Pinpoint the cell where the given text exists, returning its (x, y) midpoint coordinate. 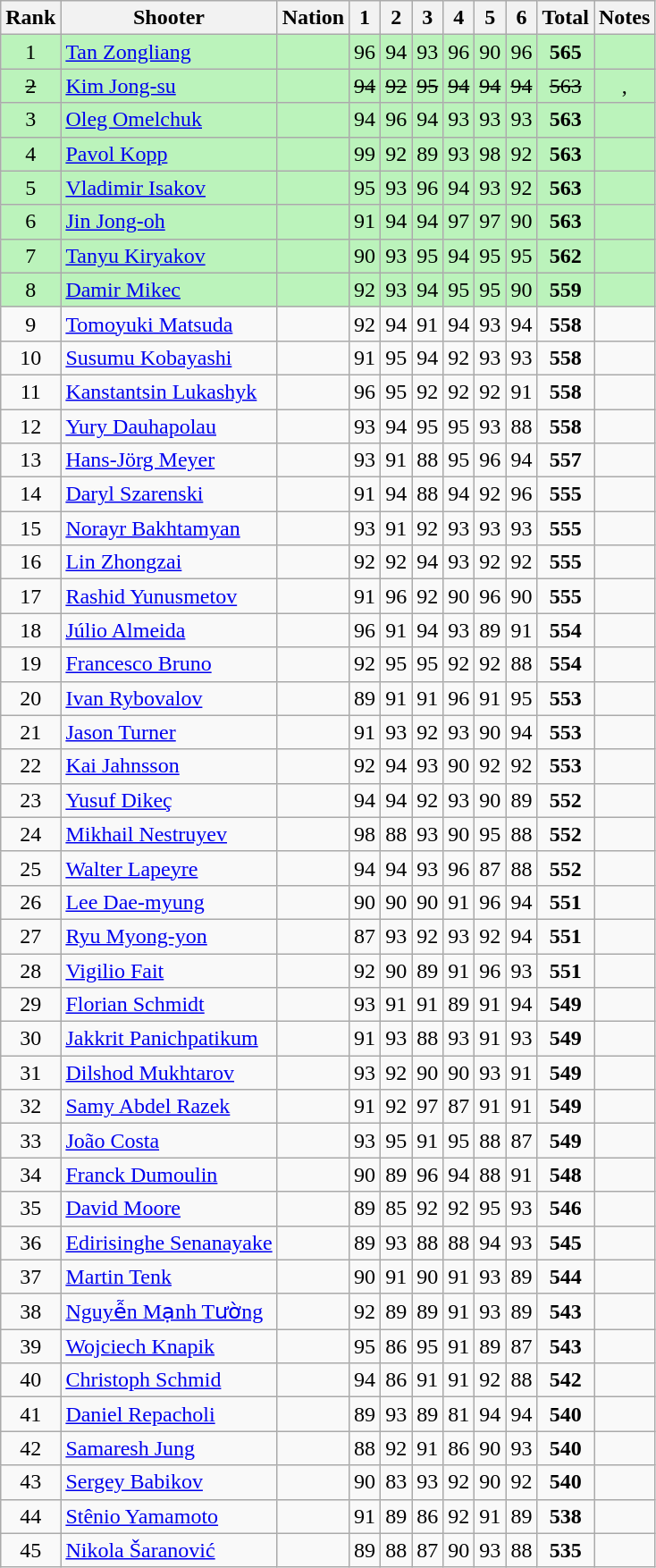
16 (30, 562)
565 (566, 52)
545 (566, 1243)
14 (30, 494)
38 (30, 1311)
21 (30, 732)
548 (566, 1175)
Shooter (169, 18)
Notes (624, 18)
17 (30, 596)
Florian Schmidt (169, 1005)
Stênio Yamamoto (169, 1516)
Yusuf Dikeç (169, 800)
99 (365, 154)
Tanyu Kiryakov (169, 256)
13 (30, 460)
Martin Tenk (169, 1277)
Hans-Jörg Meyer (169, 460)
Damir Mikec (169, 290)
Daryl Szarenski (169, 494)
85 (397, 1209)
562 (566, 256)
Christoph Schmid (169, 1380)
28 (30, 970)
35 (30, 1209)
Samy Abdel Razek (169, 1107)
22 (30, 766)
535 (566, 1550)
39 (30, 1346)
81 (459, 1414)
Nikola Šaranović (169, 1550)
37 (30, 1277)
Kanstantsin Lukashyk (169, 392)
Susumu Kobayashi (169, 358)
83 (397, 1482)
João Costa (169, 1141)
Vladimir Isakov (169, 188)
31 (30, 1073)
Lee Dae-myung (169, 902)
Rashid Yunusmetov (169, 596)
41 (30, 1414)
Dilshod Mukhtarov (169, 1073)
44 (30, 1516)
34 (30, 1175)
Wojciech Knapik (169, 1346)
Júlio Almeida (169, 630)
8 (30, 290)
Total (566, 18)
Daniel Repacholi (169, 1414)
Pavol Kopp (169, 154)
Vigilio Fait (169, 970)
32 (30, 1107)
15 (30, 528)
Lin Zhongzai (169, 562)
Walter Lapeyre (169, 868)
10 (30, 358)
40 (30, 1380)
29 (30, 1005)
559 (566, 290)
23 (30, 800)
Tan Zongliang (169, 52)
557 (566, 460)
27 (30, 936)
11 (30, 392)
33 (30, 1141)
36 (30, 1243)
26 (30, 902)
19 (30, 664)
Nation (313, 18)
Nguyễn Mạnh Tường (169, 1311)
Sergey Babikov (169, 1482)
20 (30, 698)
Franck Dumoulin (169, 1175)
David Moore (169, 1209)
Samaresh Jung (169, 1448)
25 (30, 868)
43 (30, 1482)
Jason Turner (169, 732)
Rank (30, 18)
Mikhail Nestruyev (169, 834)
, (624, 86)
Edirisinghe Senanayake (169, 1243)
Jin Jong-oh (169, 222)
7 (30, 256)
42 (30, 1448)
30 (30, 1039)
Norayr Bakhtamyan (169, 528)
Francesco Bruno (169, 664)
Ryu Myong-yon (169, 936)
Ivan Rybovalov (169, 698)
12 (30, 426)
9 (30, 324)
Kai Jahnsson (169, 766)
544 (566, 1277)
Yury Dauhapolau (169, 426)
18 (30, 630)
546 (566, 1209)
Jakkrit Panichpatikum (169, 1039)
45 (30, 1550)
Tomoyuki Matsuda (169, 324)
24 (30, 834)
Oleg Omelchuk (169, 120)
Kim Jong-su (169, 86)
542 (566, 1380)
538 (566, 1516)
